Determine the (x, y) coordinate at the center of the cell enclosing the given text.  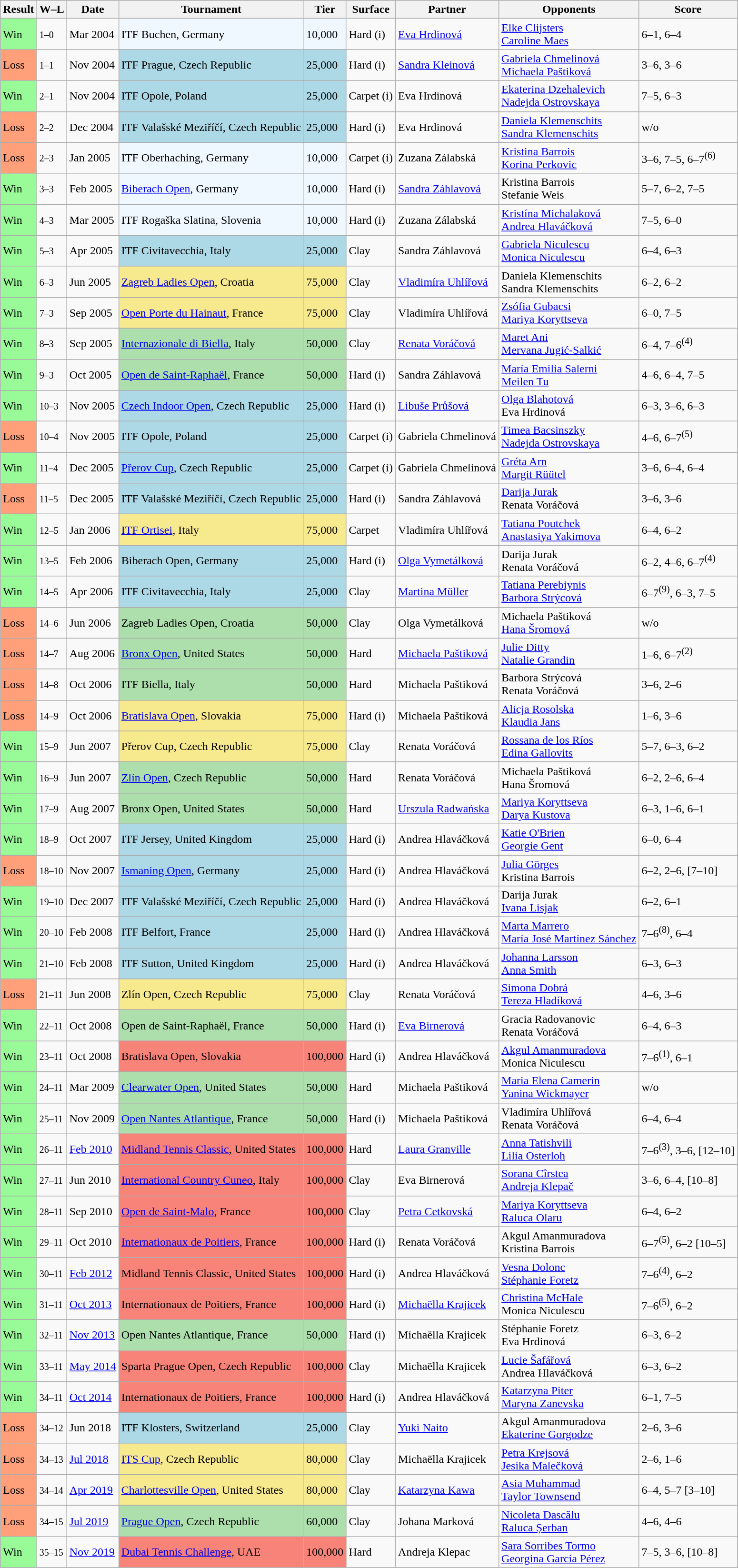
Ismaning Open, Germany (211, 870)
Martina Müller (448, 591)
May 2014 (92, 1366)
Stéphanie Foretz Eva Hrdinová (569, 1335)
10–4 (51, 437)
ITF Prague, Czech Republic (211, 65)
2–6, 1–6 (688, 1459)
Ekaterina Dzehalevich Nadejda Ostrovskaya (569, 96)
Internazionale di Biella, Italy (211, 344)
8–3 (51, 344)
Nov 2013 (92, 1335)
2–6, 3–6 (688, 1428)
1–6, 6–7(2) (688, 653)
Carpet (371, 529)
Vladimíra Uhlířová Renata Voráčová (569, 1118)
María Emilia Salerni Meilen Tu (569, 374)
Julia Görges Kristina Barrois (569, 870)
Nov 2007 (92, 870)
Elke Clijsters Caroline Maes (569, 34)
3–6, 2–6 (688, 685)
14–9 (51, 715)
35–15 (51, 1552)
34–13 (51, 1459)
Sorana Cîrstea Andreja Klepač (569, 1180)
Kristina Barrois Korina Perkovic (569, 158)
32–11 (51, 1335)
Feb 2010 (92, 1149)
Petra Krejsová Jesika Malečková (569, 1459)
6–3 (51, 282)
Result (19, 10)
22–11 (51, 1026)
14–5 (51, 591)
6–3, 1–6, 6–1 (688, 809)
34–12 (51, 1428)
Tatiana Perebiynis Barbora Strýcová (569, 591)
W–L (51, 10)
4–6, 4–6 (688, 1521)
6–4, 5–7 [3–10] (688, 1490)
Jun 2006 (92, 623)
23–11 (51, 1056)
Alicja Rosolska Klaudia Jans (569, 715)
33–11 (51, 1366)
Prague Open, Czech Republic (211, 1521)
17–9 (51, 809)
31–11 (51, 1304)
6–2, 4–6, 6–7(4) (688, 561)
Katie O'Brien Georgie Gent (569, 839)
15–9 (51, 747)
3–6, 7–5, 6–7(6) (688, 158)
7–6(3), 3–6, [12–10] (688, 1149)
29–11 (51, 1242)
Partner (448, 10)
Feb 2006 (92, 561)
34–11 (51, 1397)
Czech Indoor Open, Czech Republic (211, 406)
3–3 (51, 189)
3–6, 6–4, [10–8] (688, 1180)
7–3 (51, 312)
Dec 2007 (92, 902)
Simona Dobrá Tereza Hladíková (569, 994)
Feb 2005 (92, 189)
Timea Bacsinszky Nadejda Ostrovskaya (569, 437)
19–10 (51, 902)
Mariya Koryttseva Raluca Olaru (569, 1211)
21–10 (51, 964)
Oct 2010 (92, 1242)
7–5, 6–3 (688, 96)
Dec 2004 (92, 127)
Date (92, 10)
Johanna Larsson Anna Smith (569, 964)
Libuše Průšová (448, 406)
Apr 2006 (92, 591)
Lucie Šafářová Andrea Hlaváčková (569, 1366)
Katarzyna Piter Maryna Zanevska (569, 1397)
Akgul Amanmuradova Kristina Barrois (569, 1242)
Sara Sorribes Tormo Georgina García Pérez (569, 1552)
21–11 (51, 994)
Jun 2008 (92, 994)
9–3 (51, 374)
6–7(9), 6–3, 7–5 (688, 591)
5–7, 6–2, 7–5 (688, 189)
Jun 2010 (92, 1180)
Sparta Prague Open, Czech Republic (211, 1366)
Sep 2010 (92, 1211)
34–15 (51, 1521)
Apr 2019 (92, 1490)
Jun 2018 (92, 1428)
60,000 (325, 1521)
7–6(8), 6–4 (688, 932)
International Country Cuneo, Italy (211, 1180)
Barbora Strýcová Renata Voráčová (569, 685)
5–3 (51, 250)
6–4, 6–4 (688, 1118)
Jun 2005 (92, 282)
ITF Belfort, France (211, 932)
ITF Rogaška Slatina, Slovenia (211, 220)
Nov 2019 (92, 1552)
6–2, 2–6, [7–10] (688, 870)
Kristína Michalaková Andrea Hlaváčková (569, 220)
Rossana de los Ríos Edina Gallovits (569, 747)
11–5 (51, 499)
5–7, 6–3, 6–2 (688, 747)
Tournament (211, 10)
18–9 (51, 839)
1–0 (51, 34)
6–1, 6–4 (688, 34)
Oct 2013 (92, 1304)
Asia Muhammad Taylor Townsend (569, 1490)
Gracia Radovanovic Renata Voráčová (569, 1026)
Score (688, 10)
Sandra Kleinová (448, 65)
ITF Biella, Italy (211, 685)
Oct 2014 (92, 1397)
Petra Cetkovská (448, 1211)
6–2, 6–2 (688, 282)
14–6 (51, 623)
Gabriela Chmelinová Michaela Paštiková (569, 65)
7–5, 3–6, [10–8] (688, 1552)
30–11 (51, 1273)
Surface (371, 10)
Gréta Arn Margit Rüütel (569, 468)
Mar 2009 (92, 1088)
6–2, 6–1 (688, 902)
4–6, 6–4, 7–5 (688, 374)
6–1, 7–5 (688, 1397)
ITF Sutton, United Kingdom (211, 964)
13–5 (51, 561)
Opponents (569, 10)
Apr 2005 (92, 250)
Maria Elena Camerin Yanina Wickmayer (569, 1088)
11–4 (51, 468)
7–6(5), 6–2 (688, 1304)
2–3 (51, 158)
Open Porte du Hainaut, France (211, 312)
6–2, 2–6, 6–4 (688, 777)
Anna Tatishvili Lilia Osterloh (569, 1149)
Aug 2007 (92, 809)
6–3, 3–6, 6–3 (688, 406)
25–11 (51, 1118)
Dubai Tennis Challenge, UAE (211, 1552)
Tatiana Poutchek Anastasiya Yakimova (569, 529)
ITF Klosters, Switzerland (211, 1428)
Zsófia Gubacsi Mariya Koryttseva (569, 312)
ITS Cup, Czech Republic (211, 1459)
Olga Blahotová Eva Hrdinová (569, 406)
Charlottesville Open, United States (211, 1490)
Gabriela Niculescu Monica Niculescu (569, 250)
1–1 (51, 65)
Laura Granville (448, 1149)
3–6, 6–4, 6–4 (688, 468)
Tier (325, 10)
Darija Jurak Ivana Lisjak (569, 902)
ITF Oberhaching, Germany (211, 158)
6–0, 6–4 (688, 839)
ITF Ortisei, Italy (211, 529)
16–9 (51, 777)
14–7 (51, 653)
14–8 (51, 685)
Marta Marrero María José Martínez Sánchez (569, 932)
Johana Marková (448, 1521)
Nicoleta Dascălu Raluca Șerban (569, 1521)
7–6(1), 6–1 (688, 1056)
Andreja Klepac (448, 1552)
2–1 (51, 96)
6–4, 7–6(4) (688, 344)
27–11 (51, 1180)
20–10 (51, 932)
1–6, 3–6 (688, 715)
Akgul Amanmuradova Monica Niculescu (569, 1056)
Feb 2012 (92, 1273)
6–3, 6–3 (688, 964)
Yuki Naito (448, 1428)
7–6(4), 6–2 (688, 1273)
34–14 (51, 1490)
Katarzyna Kawa (448, 1490)
Mar 2004 (92, 34)
10–3 (51, 406)
Jul 2019 (92, 1521)
Nov 2009 (92, 1118)
Julie Ditty Natalie Grandin (569, 653)
Mar 2005 (92, 220)
6–7(5), 6–2 [10–5] (688, 1242)
Maret Ani Mervana Jugić-Salkić (569, 344)
24–11 (51, 1088)
Vesna Dolonc Stéphanie Foretz (569, 1273)
4–3 (51, 220)
Jan 2005 (92, 158)
6–0, 7–5 (688, 312)
Mariya Koryttseva Darya Kustova (569, 809)
26–11 (51, 1149)
18–10 (51, 870)
ITF Buchen, Germany (211, 34)
Jan 2006 (92, 529)
Open de Saint-Malo, France (211, 1211)
2–2 (51, 127)
Urszula Radwańska (448, 809)
ITF Jersey, United Kingdom (211, 839)
28–11 (51, 1211)
Oct 2007 (92, 839)
7–5, 6–0 (688, 220)
Clearwater Open, United States (211, 1088)
Christina McHale Monica Niculescu (569, 1304)
Akgul Amanmuradova Ekaterine Gorgodze (569, 1428)
Aug 2006 (92, 653)
Kristina Barrois Stefanie Weis (569, 189)
Jul 2018 (92, 1459)
Oct 2005 (92, 374)
4–6, 6–7(5) (688, 437)
4–6, 3–6 (688, 994)
12–5 (51, 529)
